Find where the given text appears and provide that cell's center as [x, y] coordinate. 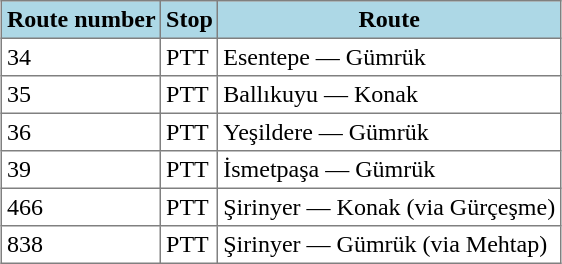
Yeşildere — Gümrük [389, 132]
Ballıkuyu — Konak [389, 95]
Stop [190, 20]
34 [82, 57]
Şirinyer — Gümrük (via Mehtap) [389, 245]
Route [389, 20]
Esentepe — Gümrük [389, 57]
838 [82, 245]
39 [82, 170]
36 [82, 132]
466 [82, 207]
35 [82, 95]
Şirinyer — Konak (via Gürçeşme) [389, 207]
İsmetpaşa — Gümrük [389, 170]
Route number [82, 20]
